Locate the cell with the specified text and output its (X, Y) center coordinate. 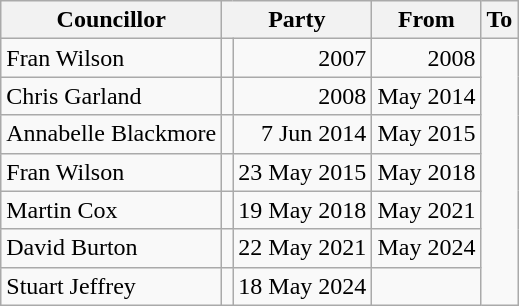
To (500, 20)
May 2024 (426, 248)
23 May 2015 (302, 172)
May 2014 (426, 96)
From (426, 20)
2007 (302, 58)
Party (297, 20)
Martin Cox (112, 210)
Annabelle Blackmore (112, 134)
18 May 2024 (302, 286)
May 2018 (426, 172)
22 May 2021 (302, 248)
David Burton (112, 248)
May 2015 (426, 134)
Stuart Jeffrey (112, 286)
May 2021 (426, 210)
Chris Garland (112, 96)
Councillor (112, 20)
7 Jun 2014 (302, 134)
19 May 2018 (302, 210)
